Return (x, y) of the center of cell containing provided text 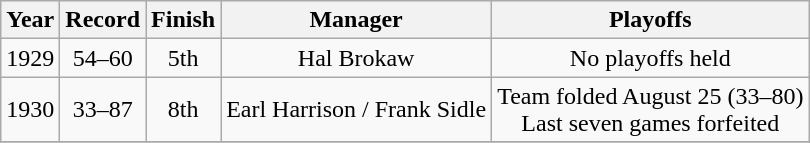
33–87 (103, 110)
No playoffs held (650, 58)
Finish (184, 20)
5th (184, 58)
Manager (356, 20)
1929 (30, 58)
1930 (30, 110)
Year (30, 20)
Record (103, 20)
8th (184, 110)
Playoffs (650, 20)
Earl Harrison / Frank Sidle (356, 110)
54–60 (103, 58)
Team folded August 25 (33–80)Last seven games forfeited (650, 110)
Hal Brokaw (356, 58)
